Output the (x, y) coordinate of the center of the cell containing the given text.  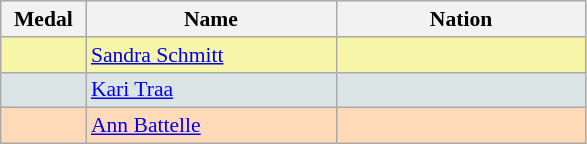
Kari Traa (211, 90)
Sandra Schmitt (211, 55)
Ann Battelle (211, 126)
Name (211, 19)
Medal (44, 19)
Nation (461, 19)
